Pinpoint the cell where the given text exists, returning its [x, y] midpoint coordinate. 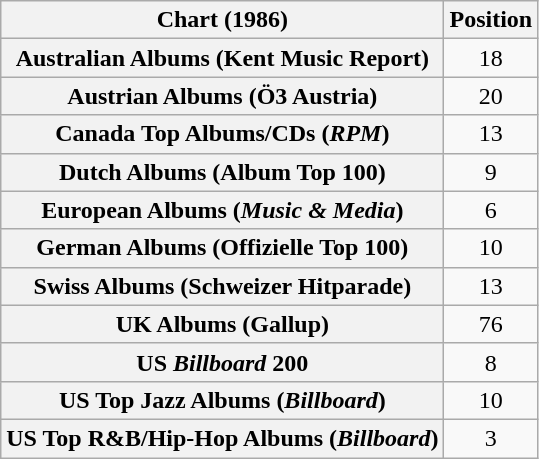
6 [491, 210]
UK Albums (Gallup) [222, 324]
US Top Jazz Albums (Billboard) [222, 400]
20 [491, 96]
Chart (1986) [222, 20]
76 [491, 324]
German Albums (Offizielle Top 100) [222, 248]
Canada Top Albums/CDs (RPM) [222, 134]
18 [491, 58]
Dutch Albums (Album Top 100) [222, 172]
3 [491, 438]
9 [491, 172]
European Albums (Music & Media) [222, 210]
US Billboard 200 [222, 362]
Position [491, 20]
US Top R&B/Hip-Hop Albums (Billboard) [222, 438]
Swiss Albums (Schweizer Hitparade) [222, 286]
Austrian Albums (Ö3 Austria) [222, 96]
Australian Albums (Kent Music Report) [222, 58]
8 [491, 362]
